Capture the cell that displays the provided text and extract its (X, Y) central coordinate. 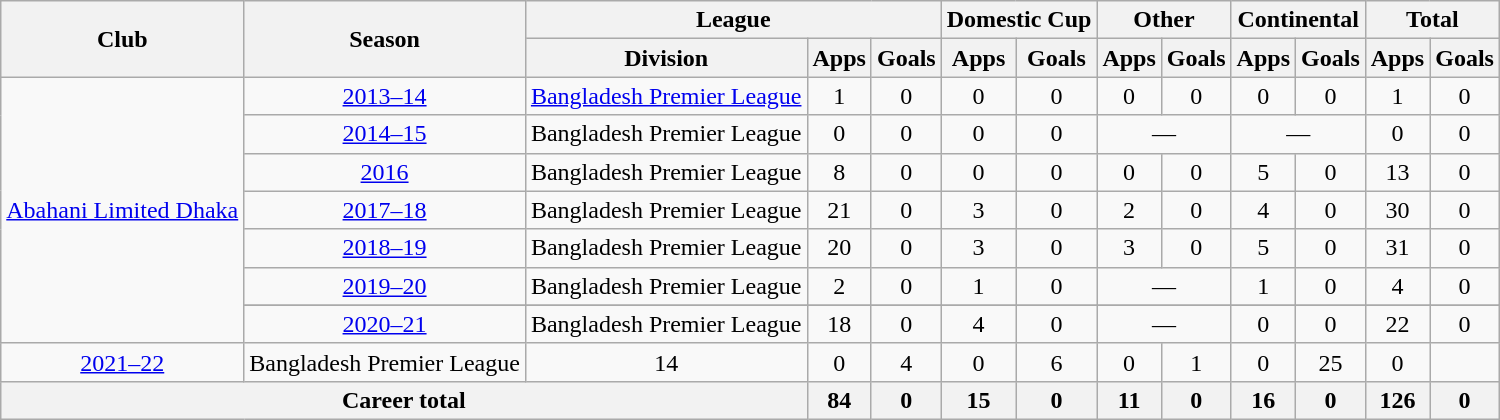
2017–18 (385, 210)
126 (1397, 400)
31 (1397, 248)
2018–19 (385, 248)
8 (839, 172)
13 (1397, 172)
11 (1129, 400)
15 (978, 400)
Club (122, 39)
20 (839, 248)
18 (839, 324)
30 (1397, 210)
14 (666, 362)
2019–20 (385, 286)
25 (1331, 362)
Career total (404, 400)
Season (385, 39)
84 (839, 400)
2021–22 (122, 362)
Other (1164, 20)
21 (839, 210)
Total (1432, 20)
2016 (385, 172)
2020–21 (385, 324)
Division (666, 58)
2013–14 (385, 96)
6 (1056, 362)
16 (1263, 400)
League (733, 20)
Domestic Cup (1019, 20)
22 (1397, 324)
2014–15 (385, 134)
Continental (1298, 20)
Abahani Limited Dhaka (122, 210)
